Capture the cell that displays the provided text and extract its [x, y] central coordinate. 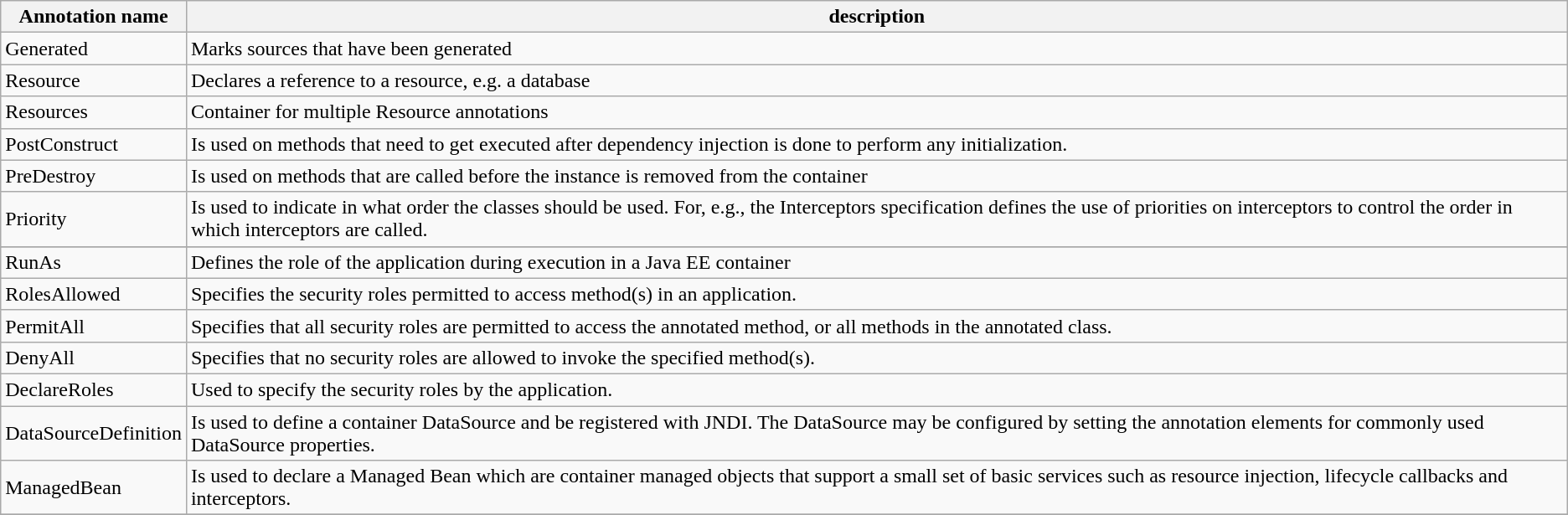
Defines the role of the application during execution in a Java EE container [876, 262]
Resource [94, 80]
RolesAllowed [94, 294]
Specifies that all security roles are permitted to access the annotated method, or all methods in the annotated class. [876, 326]
Resources [94, 112]
Priority [94, 219]
Declares a reference to a resource, e.g. a database [876, 80]
Container for multiple Resource annotations [876, 112]
Is used on methods that are called before the instance is removed from the container [876, 176]
ManagedBean [94, 487]
DataSourceDefinition [94, 432]
DenyAll [94, 358]
PreDestroy [94, 176]
PermitAll [94, 326]
DeclareRoles [94, 389]
Marks sources that have been generated [876, 49]
Specifies that no security roles are allowed to invoke the specified method(s). [876, 358]
Used to specify the security roles by the application. [876, 389]
RunAs [94, 262]
Specifies the security roles permitted to access method(s) in an application. [876, 294]
Generated [94, 49]
Annotation name [94, 17]
Is used on methods that need to get executed after dependency injection is done to perform any initialization. [876, 144]
PostConstruct [94, 144]
description [876, 17]
